Locate the cell with the specified text and output its [X, Y] center coordinate. 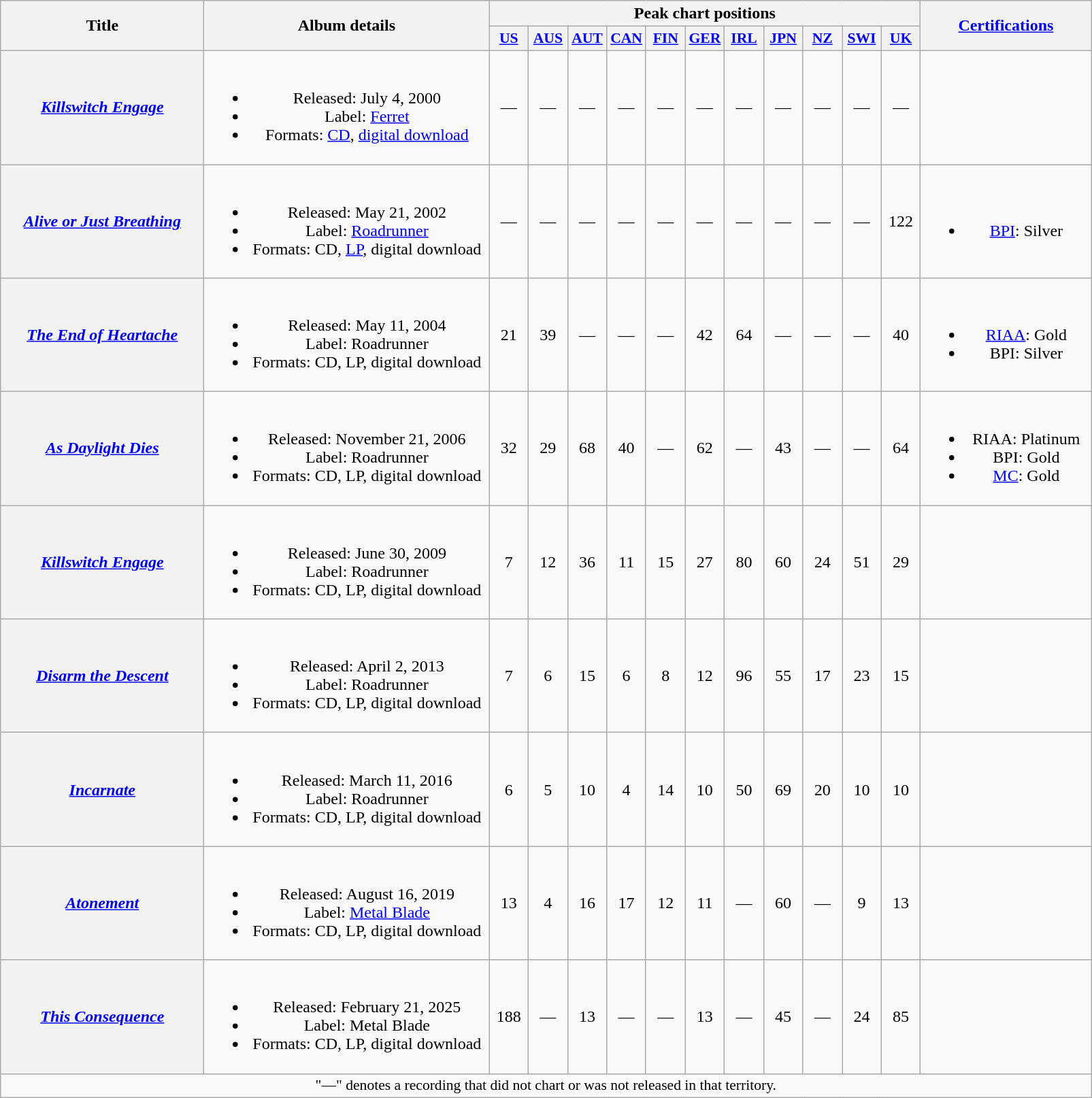
AUS [548, 39]
21 [509, 335]
20 [823, 789]
UK [901, 39]
55 [783, 676]
85 [901, 1016]
16 [587, 903]
23 [862, 676]
Released: June 30, 2009Label: RoadrunnerFormats: CD, LP, digital download [347, 562]
"—" denotes a recording that did not chart or was not released in that territory. [546, 1086]
Released: May 11, 2004Label: RoadrunnerFormats: CD, LP, digital download [347, 335]
62 [705, 449]
42 [705, 335]
Released: April 2, 2013Label: RoadrunnerFormats: CD, LP, digital download [347, 676]
SWI [862, 39]
FIN [665, 39]
188 [509, 1016]
32 [509, 449]
68 [587, 449]
CAN [627, 39]
Released: November 21, 2006Label: RoadrunnerFormats: CD, LP, digital download [347, 449]
AUT [587, 39]
Released: August 16, 2019Label: Metal BladeFormats: CD, LP, digital download [347, 903]
Certifications [1006, 26]
This Consequence [102, 1016]
US [509, 39]
45 [783, 1016]
The End of Heartache [102, 335]
36 [587, 562]
96 [744, 676]
Released: February 21, 2025Label: Metal BladeFormats: CD, LP, digital download [347, 1016]
BPI: Silver [1006, 222]
Title [102, 26]
Released: March 11, 2016Label: RoadrunnerFormats: CD, LP, digital download [347, 789]
122 [901, 222]
Album details [347, 26]
RIAA: PlatinumBPI: GoldMC: Gold [1006, 449]
9 [862, 903]
RIAA: GoldBPI: Silver [1006, 335]
Released: July 4, 2000Label: FerretFormats: CD, digital download [347, 107]
Disarm the Descent [102, 676]
5 [548, 789]
14 [665, 789]
NZ [823, 39]
27 [705, 562]
GER [705, 39]
IRL [744, 39]
JPN [783, 39]
Released: May 21, 2002Label: RoadrunnerFormats: CD, LP, digital download [347, 222]
80 [744, 562]
Peak chart positions [705, 14]
50 [744, 789]
8 [665, 676]
69 [783, 789]
Incarnate [102, 789]
39 [548, 335]
Alive or Just Breathing [102, 222]
51 [862, 562]
43 [783, 449]
As Daylight Dies [102, 449]
Atonement [102, 903]
